Return the (x, y) coordinate for the center point of the cell that contains the specified text.  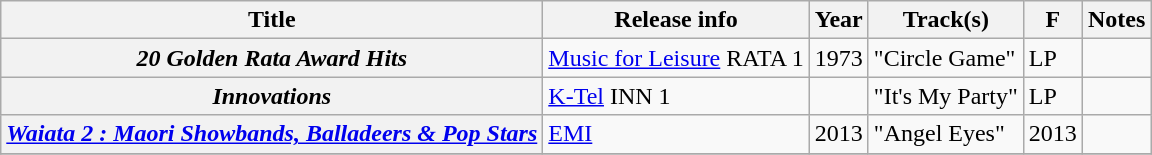
"Circle Game" (946, 58)
Track(s) (946, 20)
"It's My Party" (946, 96)
Title (272, 20)
Year (838, 20)
Notes (1116, 20)
"Angel Eyes" (946, 134)
K-Tel INN 1 (676, 96)
Waiata 2 : Maori Showbands, Balladeers & Pop Stars (272, 134)
1973 (838, 58)
EMI (676, 134)
Innovations (272, 96)
20 Golden Rata Award Hits (272, 58)
F (1052, 20)
Music for Leisure RATA 1 (676, 58)
Release info (676, 20)
